Find where the given text appears and provide that cell's center as [x, y] coordinate. 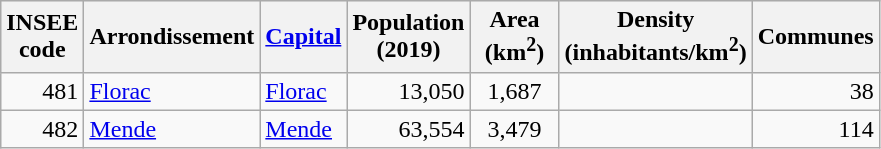
481 [42, 91]
63,554 [408, 129]
38 [816, 91]
Capital [304, 37]
Communes [816, 37]
INSEEcode [42, 37]
482 [42, 129]
13,050 [408, 91]
Area(km2) [514, 37]
114 [816, 129]
1,687 [514, 91]
Arrondissement [172, 37]
Population(2019) [408, 37]
Density(inhabitants/km2) [656, 37]
3,479 [514, 129]
